Determine the [x, y] coordinate at the center of the cell enclosing the given text.  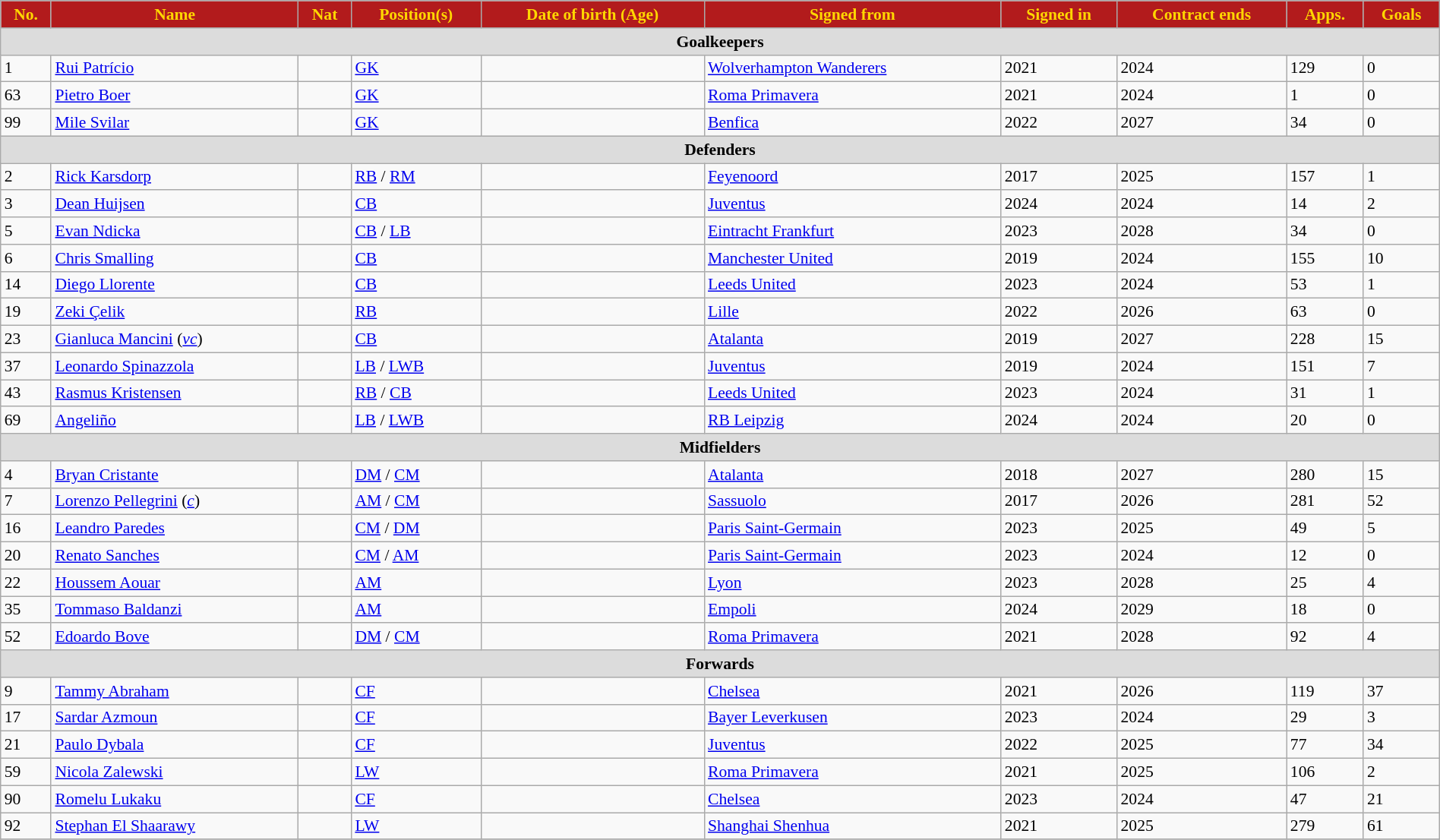
Forwards [720, 664]
Empoli [852, 610]
Zeki Çelik [175, 312]
RB Leipzig [852, 421]
Position(s) [416, 14]
31 [1325, 393]
53 [1325, 285]
17 [26, 718]
Edoardo Bove [175, 637]
Midfielders [720, 447]
18 [1325, 610]
Nat [325, 14]
6 [26, 258]
Signed in [1059, 14]
Sassuolo [852, 501]
Bryan Cristante [175, 475]
Defenders [720, 150]
No. [26, 14]
43 [26, 393]
10 [1401, 258]
Eintracht Frankfurt [852, 231]
CB / LB [416, 231]
AM / CM [416, 501]
Signed from [852, 14]
61 [1401, 826]
47 [1325, 799]
Tommaso Baldanzi [175, 610]
119 [1325, 691]
280 [1325, 475]
Name [175, 14]
19 [26, 312]
Bayer Leverkusen [852, 718]
Rui Patrício [175, 68]
Houssem Aouar [175, 583]
Lorenzo Pellegrini (c) [175, 501]
35 [26, 610]
CM / AM [416, 556]
Rasmus Kristensen [175, 393]
Lyon [852, 583]
Angeliño [175, 421]
25 [1325, 583]
77 [1325, 745]
Goalkeepers [720, 42]
Diego Llorente [175, 285]
59 [26, 772]
Sardar Azmoun [175, 718]
Goals [1401, 14]
22 [26, 583]
RB / RM [416, 177]
Leonardo Spinazzola [175, 366]
Renato Sanches [175, 556]
Dean Huijsen [175, 204]
Nicola Zalewski [175, 772]
129 [1325, 68]
2018 [1059, 475]
9 [26, 691]
90 [26, 799]
228 [1325, 339]
Date of birth (Age) [592, 14]
Paulo Dybala [175, 745]
Romelu Lukaku [175, 799]
Apps. [1325, 14]
Wolverhampton Wanderers [852, 68]
Mile Svilar [175, 123]
CM / DM [416, 529]
69 [26, 421]
Gianluca Mancini (vc) [175, 339]
Lille [852, 312]
Shanghai Shenhua [852, 826]
2029 [1202, 610]
23 [26, 339]
281 [1325, 501]
49 [1325, 529]
Rick Karsdorp [175, 177]
Pietro Boer [175, 96]
29 [1325, 718]
106 [1325, 772]
155 [1325, 258]
Manchester United [852, 258]
Stephan El Shaarawy [175, 826]
Leandro Paredes [175, 529]
16 [26, 529]
279 [1325, 826]
Contract ends [1202, 14]
151 [1325, 366]
157 [1325, 177]
RB / CB [416, 393]
Tammy Abraham [175, 691]
Evan Ndicka [175, 231]
12 [1325, 556]
Benfica [852, 123]
99 [26, 123]
Feyenoord [852, 177]
RB [416, 312]
Chris Smalling [175, 258]
